Identify which cell holds the provided text, then report its [x, y] central coordinate. 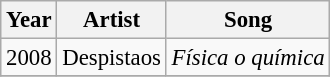
Despistaos [112, 58]
Artist [112, 20]
Year [29, 20]
2008 [29, 58]
Física o química [248, 58]
Song [248, 20]
